Locate the cell with the specified text and output its (X, Y) center coordinate. 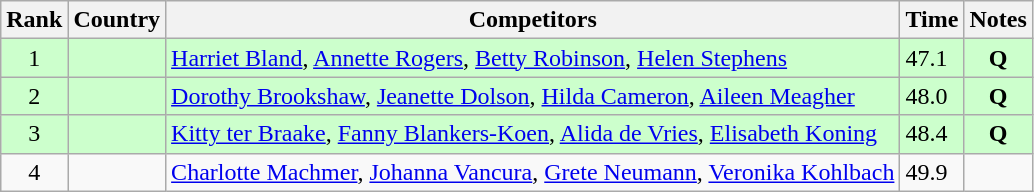
4 (34, 172)
Rank (34, 20)
Harriet Bland, Annette Rogers, Betty Robinson, Helen Stephens (533, 58)
Time (932, 20)
48.0 (932, 96)
3 (34, 134)
Country (117, 20)
47.1 (932, 58)
2 (34, 96)
Charlotte Machmer, Johanna Vancura, Grete Neumann, Veronika Kohlbach (533, 172)
Notes (998, 20)
Kitty ter Braake, Fanny Blankers-Koen, Alida de Vries, Elisabeth Koning (533, 134)
48.4 (932, 134)
1 (34, 58)
Dorothy Brookshaw, Jeanette Dolson, Hilda Cameron, Aileen Meagher (533, 96)
49.9 (932, 172)
Competitors (533, 20)
